Return [X, Y] of the center of cell containing provided text 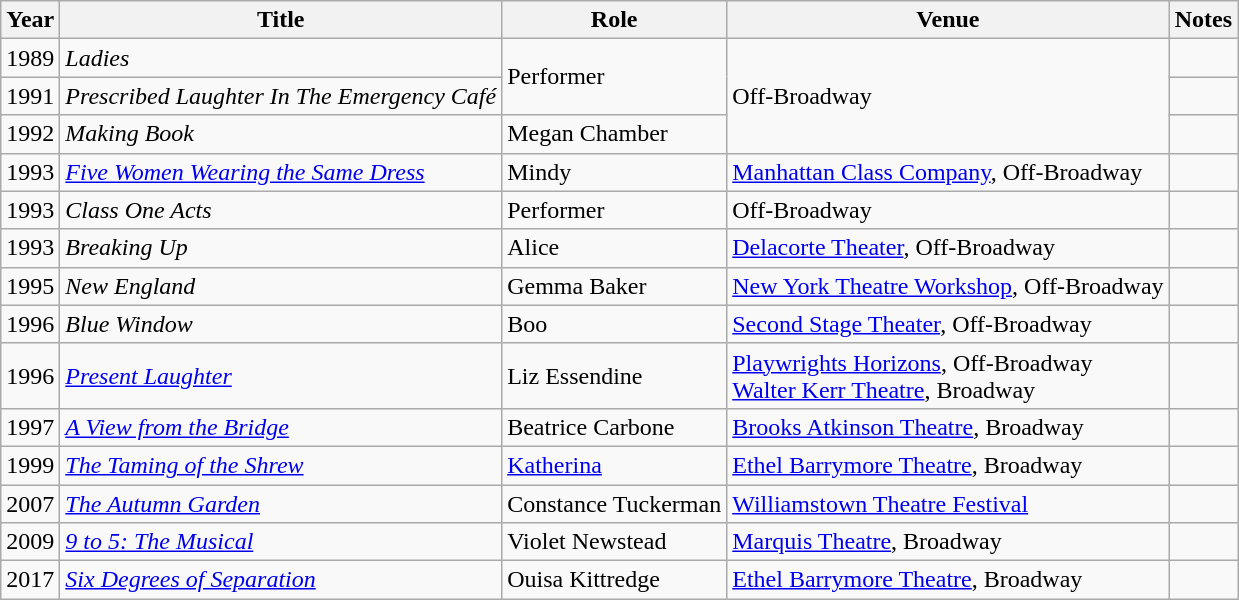
Delacorte Theater, Off-Broadway [948, 248]
Marquis Theatre, Broadway [948, 542]
Class One Acts [281, 210]
Making Book [281, 134]
Brooks Atkinson Theatre, Broadway [948, 427]
Blue Window [281, 324]
The Taming of the Shrew [281, 465]
2017 [30, 580]
Alice [614, 248]
Ladies [281, 58]
Manhattan Class Company, Off-Broadway [948, 172]
9 to 5: The Musical [281, 542]
1999 [30, 465]
Gemma Baker [614, 286]
Violet Newstead [614, 542]
1991 [30, 96]
Breaking Up [281, 248]
New York Theatre Workshop, Off-Broadway [948, 286]
Beatrice Carbone [614, 427]
Katherina [614, 465]
Notes [1203, 20]
1989 [30, 58]
The Autumn Garden [281, 503]
New England [281, 286]
Williamstown Theatre Festival [948, 503]
2009 [30, 542]
Year [30, 20]
Prescribed Laughter In The Emergency Café [281, 96]
Role [614, 20]
A View from the Bridge [281, 427]
Title [281, 20]
Liz Essendine [614, 376]
Present Laughter [281, 376]
2007 [30, 503]
Second Stage Theater, Off-Broadway [948, 324]
Six Degrees of Separation [281, 580]
Constance Tuckerman [614, 503]
Ouisa Kittredge [614, 580]
Mindy [614, 172]
Playwrights Horizons, Off-BroadwayWalter Kerr Theatre, Broadway [948, 376]
Megan Chamber [614, 134]
1997 [30, 427]
1995 [30, 286]
Boo [614, 324]
Venue [948, 20]
Five Women Wearing the Same Dress [281, 172]
1992 [30, 134]
